Provide the (x, y) coordinate of the cell's center where the given text is located.  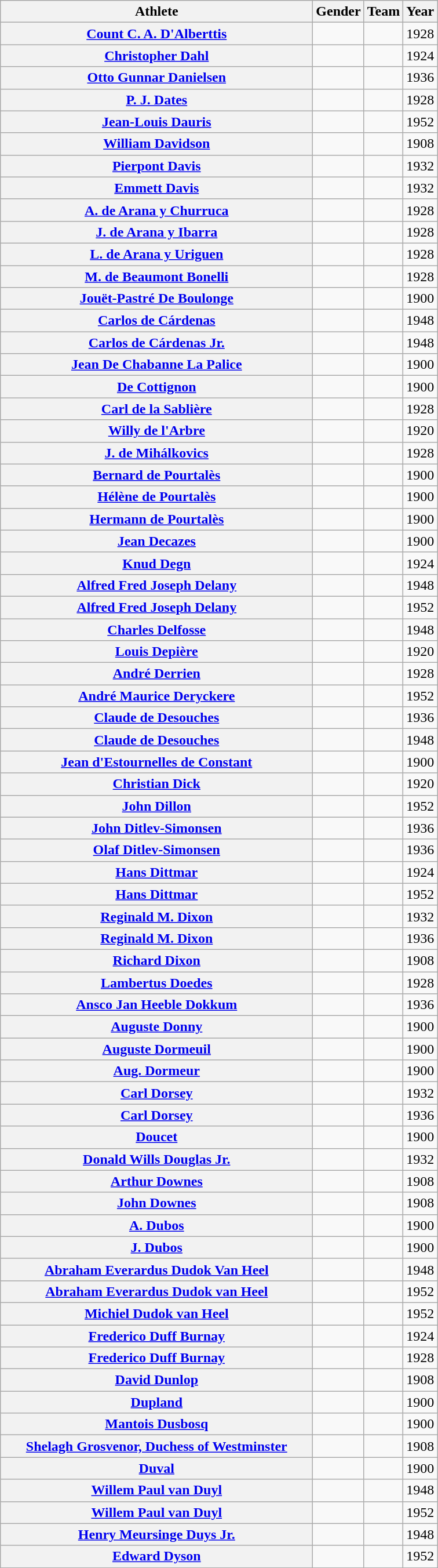
Jean De Chabanne La Palice (156, 365)
Bernard de Pourtalès (156, 475)
L. de Arana y Uriguen (156, 254)
Gender (338, 12)
Knud Degn (156, 563)
Olaf Ditlev-Simonsen (156, 850)
P. J. Dates (156, 100)
Carlos de Cárdenas Jr. (156, 343)
De Cottignon (156, 387)
Doucet (156, 1137)
Jouët-Pastré De Boulonge (156, 299)
Abraham Everardus Dudok van Heel (156, 1291)
Michiel Dudok van Heel (156, 1313)
Henry Meursinge Duys Jr. (156, 1534)
Richard Dixon (156, 960)
Lambertus Doedes (156, 983)
Hermann de Pourtalès (156, 519)
Willy de l'Arbre (156, 431)
M. de Beaumont Bonelli (156, 277)
Jean Decazes (156, 541)
Shelagh Grosvenor, Duchess of Westminster (156, 1446)
Team (384, 12)
Athlete (156, 12)
Edward Dyson (156, 1556)
Jean-Louis Dauris (156, 122)
Jean d'Estournelles de Constant (156, 762)
John Ditlev-Simonsen (156, 828)
Emmett Davis (156, 188)
Count C. A. D'Alberttis (156, 34)
Year (421, 12)
Otto Gunnar Danielsen (156, 78)
Auguste Dormeuil (156, 1049)
André Derrien (156, 674)
Arthur Downes (156, 1181)
A. de Arana y Churruca (156, 210)
Christian Dick (156, 784)
Donald Wills Douglas Jr. (156, 1159)
Ansco Jan Heeble Dokkum (156, 1005)
Louis Depière (156, 652)
Carlos de Cárdenas (156, 321)
Carl de la Sablière (156, 409)
Auguste Donny (156, 1027)
John Downes (156, 1203)
David Dunlop (156, 1380)
J. Dubos (156, 1247)
William Davidson (156, 144)
Aug. Dormeur (156, 1071)
J. de Mihálkovics (156, 453)
Mantois Dusbosq (156, 1424)
Dupland (156, 1402)
Pierpont Davis (156, 166)
Hélène de Pourtalès (156, 497)
Christopher Dahl (156, 56)
A. Dubos (156, 1225)
Duval (156, 1468)
Abraham Everardus Dudok Van Heel (156, 1269)
John Dillon (156, 806)
Charles Delfosse (156, 629)
J. de Arana y Ibarra (156, 232)
André Maurice Deryckere (156, 696)
